Return [x, y] of the center of cell containing provided text 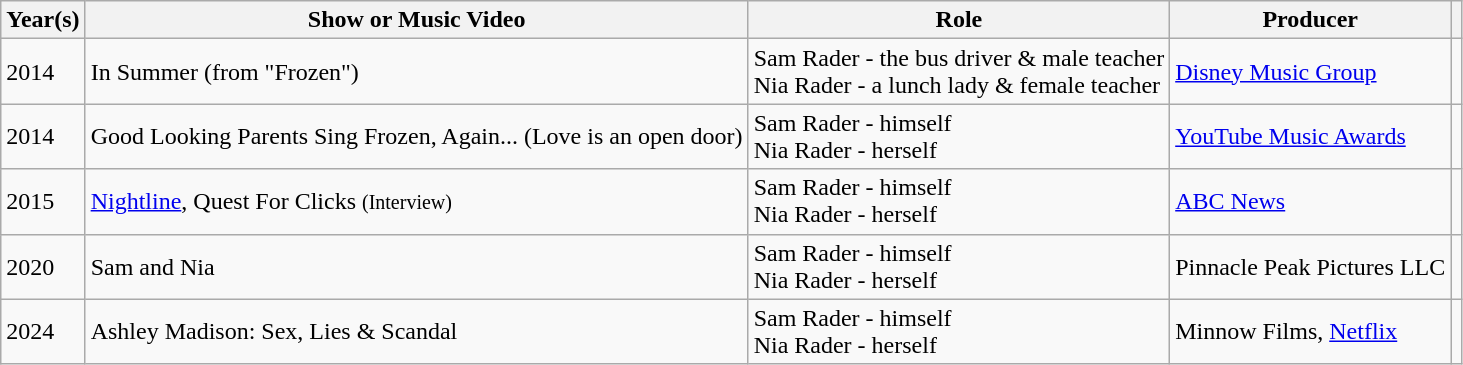
Sam and Nia [416, 266]
Year(s) [43, 20]
Disney Music Group [1310, 72]
Producer [1310, 20]
ABC News [1310, 202]
YouTube Music Awards [1310, 136]
Nightline, Quest For Clicks (Interview) [416, 202]
Good Looking Parents Sing Frozen, Again... (Love is an open door) [416, 136]
2020 [43, 266]
2024 [43, 332]
Ashley Madison: Sex, Lies & Scandal [416, 332]
Sam Rader - the bus driver & male teacher Nia Rader - a lunch lady & female teacher [959, 72]
Minnow Films, Netflix [1310, 332]
Pinnacle Peak Pictures LLC [1310, 266]
Role [959, 20]
In Summer (from "Frozen") [416, 72]
Show or Music Video [416, 20]
2015 [43, 202]
